For the text-containing cell, return its midpoint in [X, Y] coordinate format. 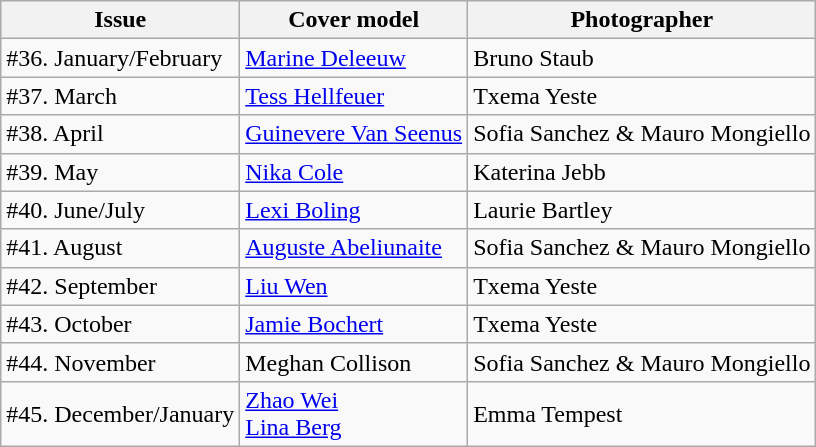
Photographer [642, 20]
Guinevere Van Seenus [354, 134]
#36. January/February [120, 58]
Laurie Bartley [642, 210]
#37. March [120, 96]
Emma Tempest [642, 414]
Tess Hellfeuer [354, 96]
#38. April [120, 134]
#39. May [120, 172]
#43. October [120, 324]
Bruno Staub [642, 58]
#41. August [120, 248]
#45. December/January [120, 414]
Meghan Collison [354, 362]
Katerina Jebb [642, 172]
#42. September [120, 286]
Cover model [354, 20]
Auguste Abeliunaite [354, 248]
Zhao WeiLina Berg [354, 414]
Lexi Boling [354, 210]
#44. November [120, 362]
Issue [120, 20]
Liu Wen [354, 286]
Marine Deleeuw [354, 58]
Nika Cole [354, 172]
Jamie Bochert [354, 324]
#40. June/July [120, 210]
